Provide the [x, y] coordinate of the cell's center where the given text is located.  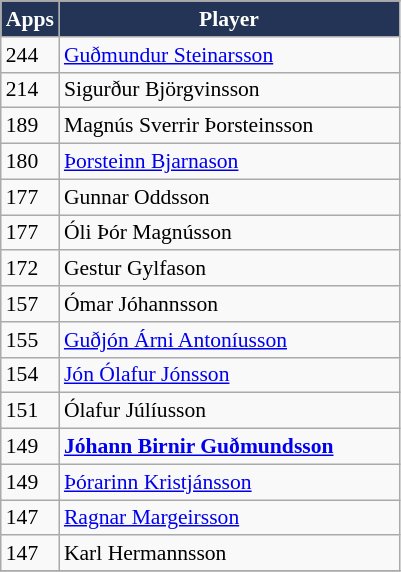
154 [30, 375]
Guðjón Árni Antoníusson [229, 340]
Sigurður Björgvinsson [229, 90]
151 [30, 411]
157 [30, 304]
Gunnar Oddsson [229, 197]
Ragnar Margeirsson [229, 518]
Gestur Gylfason [229, 269]
155 [30, 340]
Þórarinn Kristjánsson [229, 482]
Þorsteinn Bjarnason [229, 162]
189 [30, 126]
244 [30, 55]
172 [30, 269]
Apps [30, 19]
Jóhann Birnir Guðmundsson [229, 447]
Ólafur Júlíusson [229, 411]
Óli Þór Magnússon [229, 233]
Ómar Jóhannsson [229, 304]
Karl Hermannsson [229, 554]
Guðmundur Steinarsson [229, 55]
Magnús Sverrir Þorsteinsson [229, 126]
Player [229, 19]
180 [30, 162]
214 [30, 90]
Jón Ólafur Jónsson [229, 375]
